Find where the given text appears and provide that cell's center as (x, y) coordinate. 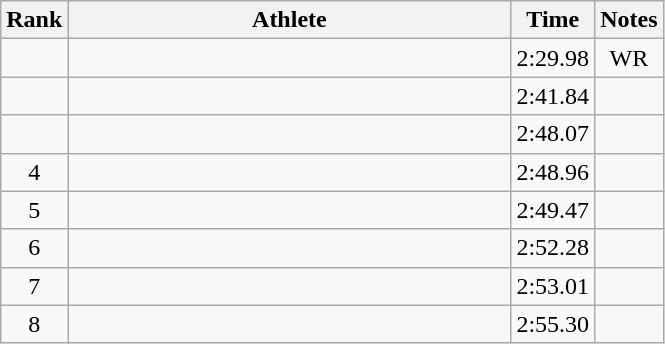
Athlete (290, 20)
Rank (34, 20)
2:48.07 (553, 134)
2:41.84 (553, 96)
6 (34, 248)
4 (34, 172)
2:52.28 (553, 248)
2:29.98 (553, 58)
8 (34, 324)
2:49.47 (553, 210)
2:55.30 (553, 324)
2:53.01 (553, 286)
5 (34, 210)
Notes (629, 20)
2:48.96 (553, 172)
WR (629, 58)
Time (553, 20)
7 (34, 286)
